For the text-containing cell, return its midpoint in [X, Y] coordinate format. 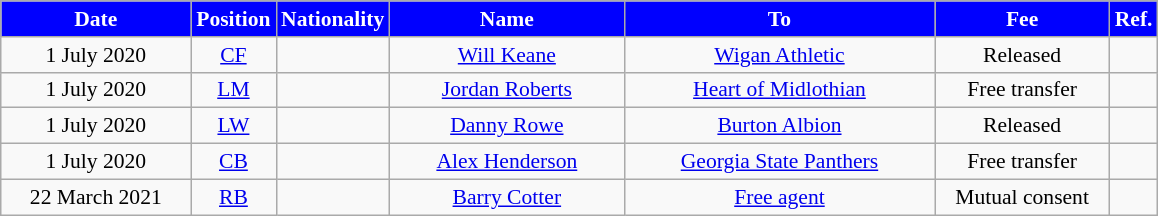
Barry Cotter [506, 197]
Position [234, 19]
Burton Albion [779, 126]
Name [506, 19]
Ref. [1134, 19]
Jordan Roberts [506, 90]
22 March 2021 [96, 197]
Danny Rowe [506, 126]
To [779, 19]
CB [234, 162]
Mutual consent [1022, 197]
LM [234, 90]
Date [96, 19]
Fee [1022, 19]
Georgia State Panthers [779, 162]
Will Keane [506, 55]
LW [234, 126]
RB [234, 197]
Wigan Athletic [779, 55]
Free agent [779, 197]
Heart of Midlothian [779, 90]
CF [234, 55]
Alex Henderson [506, 162]
Nationality [332, 19]
